From the cell containing the given text, extract its center point as (x, y) coordinate. 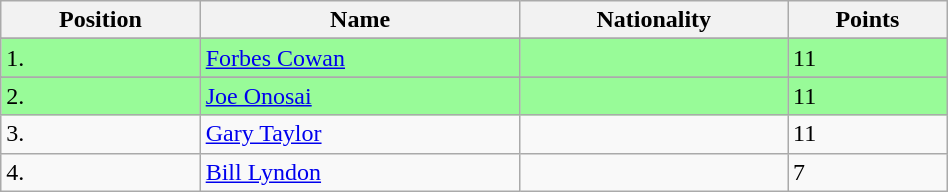
Gary Taylor (360, 134)
3. (100, 134)
Bill Lyndon (360, 172)
Points (868, 20)
2. (100, 96)
Nationality (654, 20)
Position (100, 20)
4. (100, 172)
7 (868, 172)
Joe Onosai (360, 96)
Name (360, 20)
1. (100, 58)
Forbes Cowan (360, 58)
